Detect which cell encompasses the target text, then output its [X, Y] center coordinate. 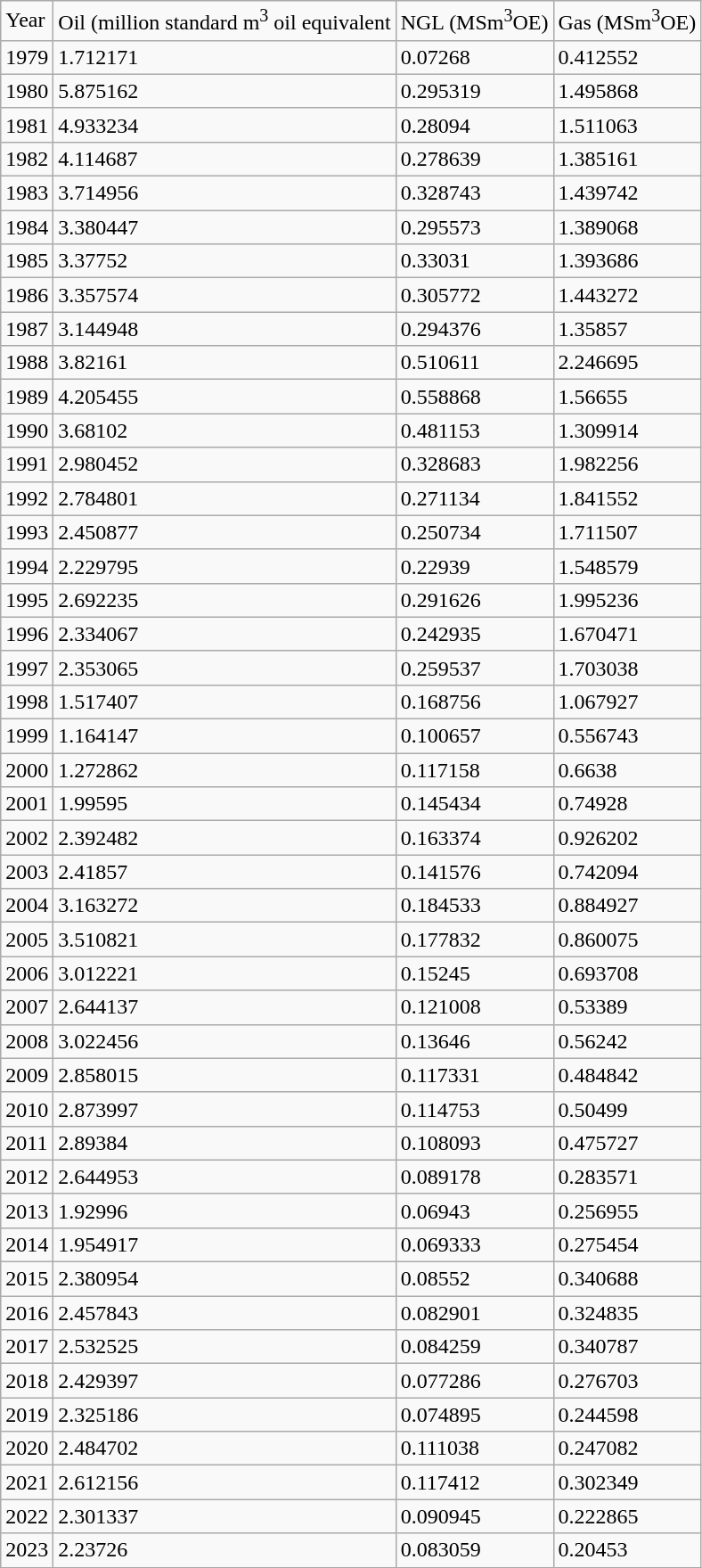
0.56242 [627, 1041]
0.163374 [474, 838]
2000 [27, 770]
0.275454 [627, 1244]
0.20453 [627, 1550]
1.670471 [627, 634]
1.711507 [627, 532]
0.33031 [474, 261]
1999 [27, 736]
0.089178 [474, 1177]
2.41857 [224, 872]
1.511063 [627, 125]
1.92996 [224, 1211]
0.74928 [627, 804]
1.995236 [627, 600]
1.841552 [627, 498]
2.532525 [224, 1347]
3.163272 [224, 906]
1979 [27, 57]
1.393686 [627, 261]
0.184533 [474, 906]
2.23726 [224, 1550]
0.302349 [627, 1482]
0.222865 [627, 1516]
2.301337 [224, 1516]
1.443272 [627, 295]
2.380954 [224, 1279]
3.380447 [224, 227]
0.412552 [627, 57]
0.090945 [474, 1516]
0.083059 [474, 1550]
0.114753 [474, 1109]
2.246695 [627, 363]
0.484842 [627, 1075]
1.309914 [627, 431]
NGL (MSm3OE) [474, 21]
0.510611 [474, 363]
0.244598 [627, 1415]
0.07268 [474, 57]
2014 [27, 1244]
0.111038 [474, 1449]
0.53389 [627, 1007]
0.084259 [474, 1347]
0.340787 [627, 1347]
2016 [27, 1313]
1.517407 [224, 702]
1.164147 [224, 736]
1997 [27, 668]
3.144948 [224, 329]
0.06943 [474, 1211]
0.475727 [627, 1143]
0.256955 [627, 1211]
0.247082 [627, 1449]
2.353065 [224, 668]
0.283571 [627, 1177]
0.926202 [627, 838]
0.22939 [474, 566]
2005 [27, 940]
1995 [27, 600]
0.242935 [474, 634]
3.012221 [224, 973]
2.873997 [224, 1109]
1981 [27, 125]
Gas (MSm3OE) [627, 21]
2.89384 [224, 1143]
0.328683 [474, 464]
2.450877 [224, 532]
3.68102 [224, 431]
1.495868 [627, 91]
0.340688 [627, 1279]
3.37752 [224, 261]
1.982256 [627, 464]
3.357574 [224, 295]
0.558868 [474, 397]
1998 [27, 702]
0.278639 [474, 159]
1992 [27, 498]
2017 [27, 1347]
0.693708 [627, 973]
1991 [27, 464]
2011 [27, 1143]
0.481153 [474, 431]
5.875162 [224, 91]
3.510821 [224, 940]
2015 [27, 1279]
2.980452 [224, 464]
2.784801 [224, 498]
0.117412 [474, 1482]
0.117331 [474, 1075]
2018 [27, 1381]
1.99595 [224, 804]
2.644137 [224, 1007]
0.259537 [474, 668]
0.108093 [474, 1143]
0.291626 [474, 600]
0.145434 [474, 804]
1990 [27, 431]
1994 [27, 566]
0.271134 [474, 498]
2.644953 [224, 1177]
2012 [27, 1177]
2003 [27, 872]
1.067927 [627, 702]
0.28094 [474, 125]
1.439742 [627, 193]
0.15245 [474, 973]
4.205455 [224, 397]
0.305772 [474, 295]
1.35857 [627, 329]
0.121008 [474, 1007]
0.742094 [627, 872]
2013 [27, 1211]
2022 [27, 1516]
1993 [27, 532]
0.556743 [627, 736]
2020 [27, 1449]
0.884927 [627, 906]
2.457843 [224, 1313]
1986 [27, 295]
1.272862 [224, 770]
1.56655 [627, 397]
0.08552 [474, 1279]
2.325186 [224, 1415]
2001 [27, 804]
0.069333 [474, 1244]
1996 [27, 634]
4.933234 [224, 125]
2.858015 [224, 1075]
1.954917 [224, 1244]
0.100657 [474, 736]
Oil (million standard m3 oil equivalent [224, 21]
1983 [27, 193]
1.548579 [627, 566]
0.168756 [474, 702]
Year [27, 21]
0.6638 [627, 770]
0.295573 [474, 227]
2021 [27, 1482]
2006 [27, 973]
2023 [27, 1550]
1985 [27, 261]
1989 [27, 397]
3.82161 [224, 363]
0.117158 [474, 770]
2.484702 [224, 1449]
0.074895 [474, 1415]
2.692235 [224, 600]
1980 [27, 91]
2.229795 [224, 566]
2010 [27, 1109]
0.276703 [627, 1381]
1.712171 [224, 57]
1.385161 [627, 159]
0.328743 [474, 193]
2.429397 [224, 1381]
4.114687 [224, 159]
2.612156 [224, 1482]
3.714956 [224, 193]
0.860075 [627, 940]
2004 [27, 906]
0.250734 [474, 532]
0.177832 [474, 940]
0.50499 [627, 1109]
2002 [27, 838]
1982 [27, 159]
3.022456 [224, 1041]
1.703038 [627, 668]
0.082901 [474, 1313]
2019 [27, 1415]
2009 [27, 1075]
2007 [27, 1007]
1984 [27, 227]
0.141576 [474, 872]
1987 [27, 329]
0.295319 [474, 91]
0.324835 [627, 1313]
2008 [27, 1041]
1.389068 [627, 227]
0.077286 [474, 1381]
2.334067 [224, 634]
0.294376 [474, 329]
0.13646 [474, 1041]
1988 [27, 363]
2.392482 [224, 838]
